Provide the (X, Y) coordinate of the cell's center where the given text is located.  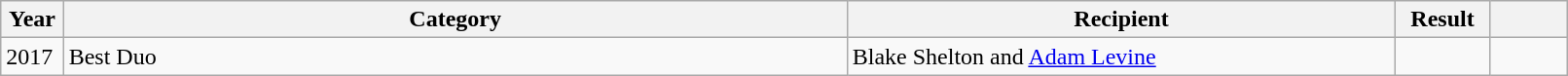
Year (32, 19)
Result (1442, 19)
Recipient (1121, 19)
Blake Shelton and Adam Levine (1121, 57)
Category (456, 19)
2017 (32, 57)
Best Duo (456, 57)
